Return (x, y) of the center of cell containing provided text 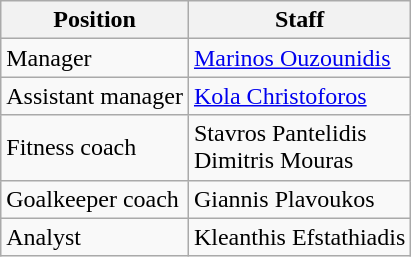
Kleanthis Efstathiadis (299, 237)
Giannis Plavoukos (299, 199)
Analyst (95, 237)
Staff (299, 20)
Marinos Ouzounidis (299, 58)
Fitness coach (95, 148)
Position (95, 20)
Goalkeeper coach (95, 199)
Stavros Pantelidis Dimitris Mouras (299, 148)
Assistant manager (95, 96)
Kola Christoforos (299, 96)
Manager (95, 58)
